Return the [X, Y] coordinate for the center point of the cell that contains the specified text.  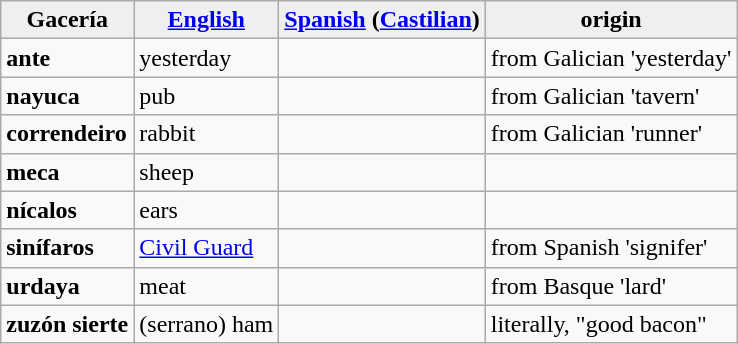
from Spanish 'signifer' [611, 248]
yesterday [206, 58]
from Galician 'runner' [611, 134]
correndeiro [68, 134]
rabbit [206, 134]
origin [611, 20]
sheep [206, 172]
English [206, 20]
meca [68, 172]
from Galician 'tavern' [611, 96]
(serrano) ham [206, 324]
nícalos [68, 210]
ante [68, 58]
meat [206, 286]
nayuca [68, 96]
from Galician 'yesterday' [611, 58]
sinífaros [68, 248]
literally, "good bacon" [611, 324]
Spanish (Castilian) [382, 20]
zuzón sierte [68, 324]
Civil Guard [206, 248]
Gacería [68, 20]
pub [206, 96]
urdaya [68, 286]
ears [206, 210]
from Basque 'lard' [611, 286]
